Capture the cell that displays the provided text and extract its [X, Y] central coordinate. 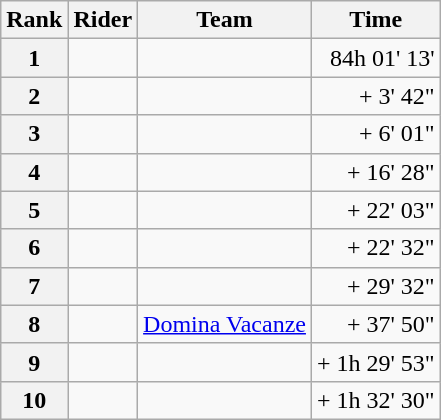
1 [34, 58]
+ 16' 28" [376, 172]
8 [34, 324]
6 [34, 248]
9 [34, 362]
2 [34, 96]
7 [34, 286]
+ 3' 42" [376, 96]
3 [34, 134]
+ 6' 01" [376, 134]
Time [376, 20]
+ 22' 32" [376, 248]
10 [34, 400]
Rank [34, 20]
Rider [103, 20]
Team [225, 20]
+ 1h 32' 30" [376, 400]
Domina Vacanze [225, 324]
5 [34, 210]
+ 37' 50" [376, 324]
84h 01' 13' [376, 58]
4 [34, 172]
+ 29' 32" [376, 286]
+ 1h 29' 53" [376, 362]
+ 22' 03" [376, 210]
